Capture the cell that displays the provided text and extract its (x, y) central coordinate. 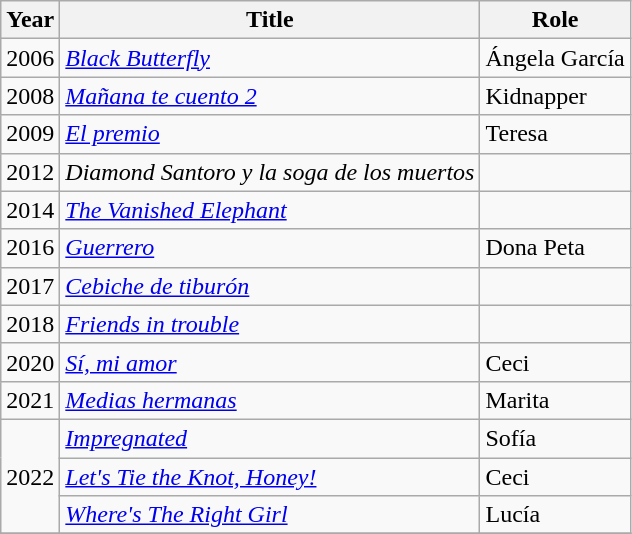
Teresa (555, 134)
Dona Peta (555, 248)
Mañana te cuento 2 (270, 96)
El premio (270, 134)
Impregnated (270, 438)
Diamond Santoro y la soga de los muertos (270, 172)
Marita (555, 400)
Let's Tie the Knot, Honey! (270, 477)
2008 (30, 96)
Sí, mi amor (270, 362)
2020 (30, 362)
Lucía (555, 515)
2017 (30, 286)
2021 (30, 400)
Guerrero (270, 248)
Medias hermanas (270, 400)
Black Butterfly (270, 58)
2006 (30, 58)
The Vanished Elephant (270, 210)
Ángela García (555, 58)
2012 (30, 172)
Sofía (555, 438)
2016 (30, 248)
2018 (30, 324)
Kidnapper (555, 96)
2009 (30, 134)
Title (270, 20)
Where's The Right Girl (270, 515)
Cebiche de tiburón (270, 286)
Year (30, 20)
Role (555, 20)
2014 (30, 210)
Friends in trouble (270, 324)
2022 (30, 476)
